For the text-containing cell, return its midpoint in (x, y) coordinate format. 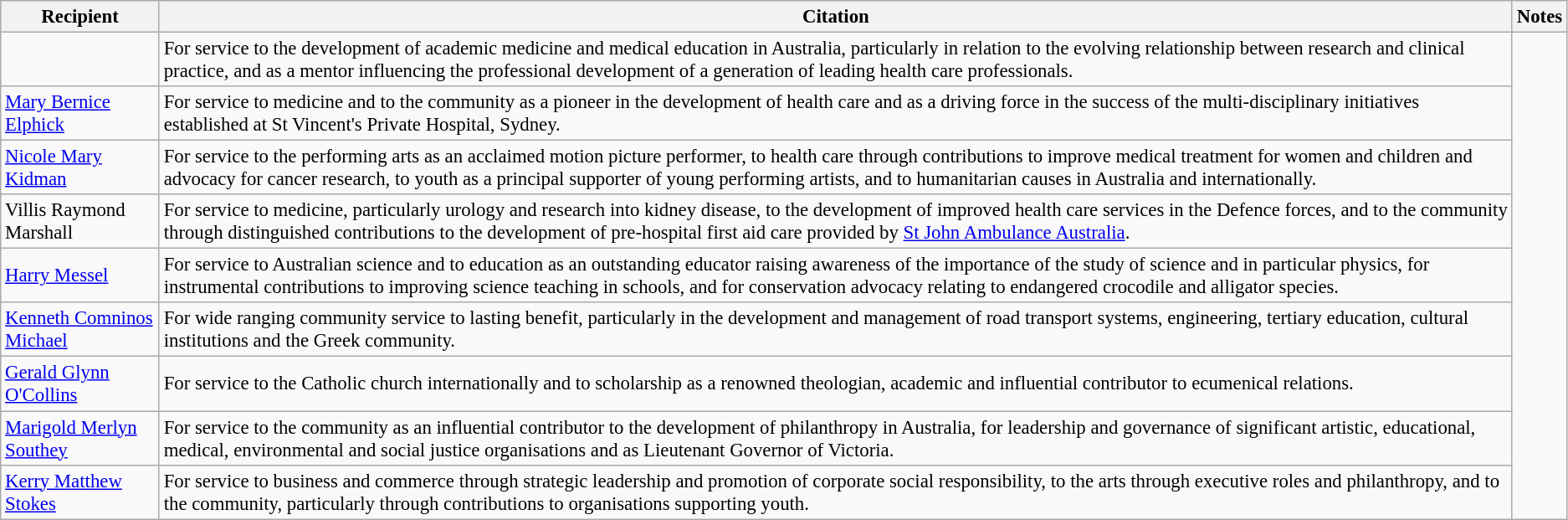
Notes (1540, 17)
Marigold Merlyn Southey (80, 439)
Mary Bernice Elphick (80, 114)
Nicole Mary Kidman (80, 167)
Villis Raymond Marshall (80, 221)
Citation (835, 17)
Recipient (80, 17)
Kenneth Comninos Michael (80, 330)
Gerald Glynn O'Collins (80, 384)
Kerry Matthew Stokes (80, 492)
Harry Messel (80, 276)
